Provide the [X, Y] coordinate of the cell's center where the given text is located.  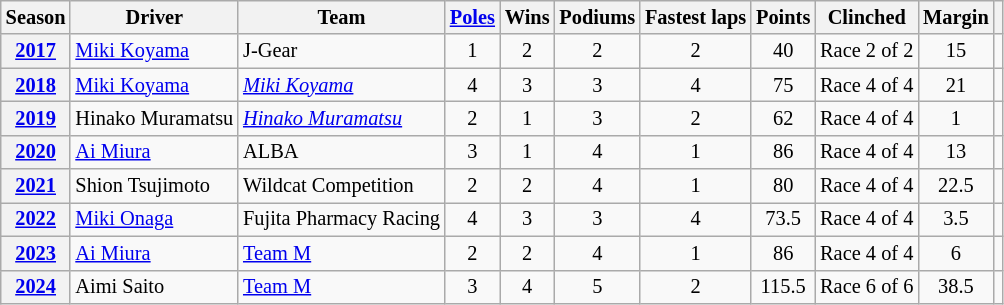
2018 [36, 85]
Points [783, 17]
3.5 [956, 219]
75 [783, 85]
2019 [36, 118]
ALBA [342, 152]
Wins [528, 17]
Fujita Pharmacy Racing [342, 219]
2024 [36, 287]
2022 [36, 219]
62 [783, 118]
Aimi Saito [154, 287]
Race 2 of 2 [866, 51]
40 [783, 51]
22.5 [956, 186]
Season [36, 17]
Podiums [597, 17]
21 [956, 85]
2023 [36, 253]
73.5 [783, 219]
2017 [36, 51]
Clinched [866, 17]
5 [597, 287]
Team [342, 17]
38.5 [956, 287]
Margin [956, 17]
Miki Onaga [154, 219]
Fastest laps [696, 17]
2020 [36, 152]
2021 [36, 186]
Wildcat Competition [342, 186]
15 [956, 51]
13 [956, 152]
Race 6 of 6 [866, 287]
Shion Tsujimoto [154, 186]
6 [956, 253]
80 [783, 186]
115.5 [783, 287]
Poles [472, 17]
Driver [154, 17]
J-Gear [342, 51]
